Output the [X, Y] coordinate of the center of the cell containing the given text.  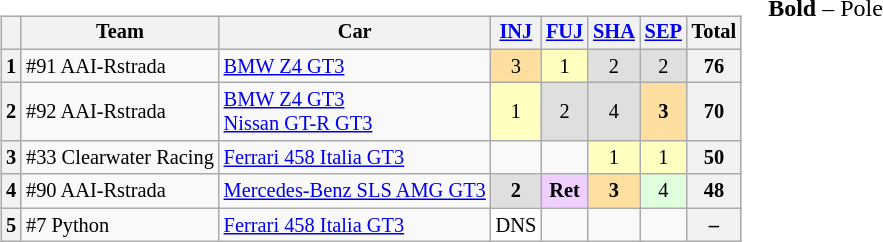
48 [714, 191]
– [714, 225]
Total [714, 33]
#92 AAI-Rstrada [120, 112]
SEP [664, 33]
INJ [516, 33]
#7 Python [120, 225]
#90 AAI-Rstrada [120, 191]
DNS [516, 225]
BMW Z4 GT3Nissan GT-R GT3 [355, 112]
Ret [564, 191]
5 [11, 225]
#91 AAI-Rstrada [120, 66]
BMW Z4 GT3 [355, 66]
Mercedes-Benz SLS AMG GT3 [355, 191]
76 [714, 66]
Car [355, 33]
#33 Clearwater Racing [120, 158]
Team [120, 33]
70 [714, 112]
FUJ [564, 33]
SHA [614, 33]
50 [714, 158]
